Return the [X, Y] coordinate for the center point of the cell that contains the specified text.  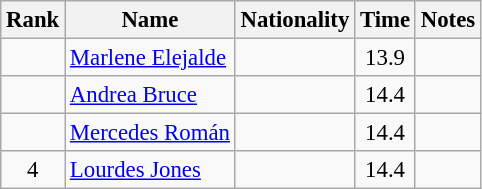
Marlene Elejalde [150, 58]
Nationality [294, 20]
13.9 [386, 58]
Notes [448, 20]
Mercedes Román [150, 133]
Rank [33, 20]
Lourdes Jones [150, 170]
Name [150, 20]
Andrea Bruce [150, 95]
Time [386, 20]
4 [33, 170]
